Scan for the cell matching the given text and deliver its (x, y) coordinate at center. 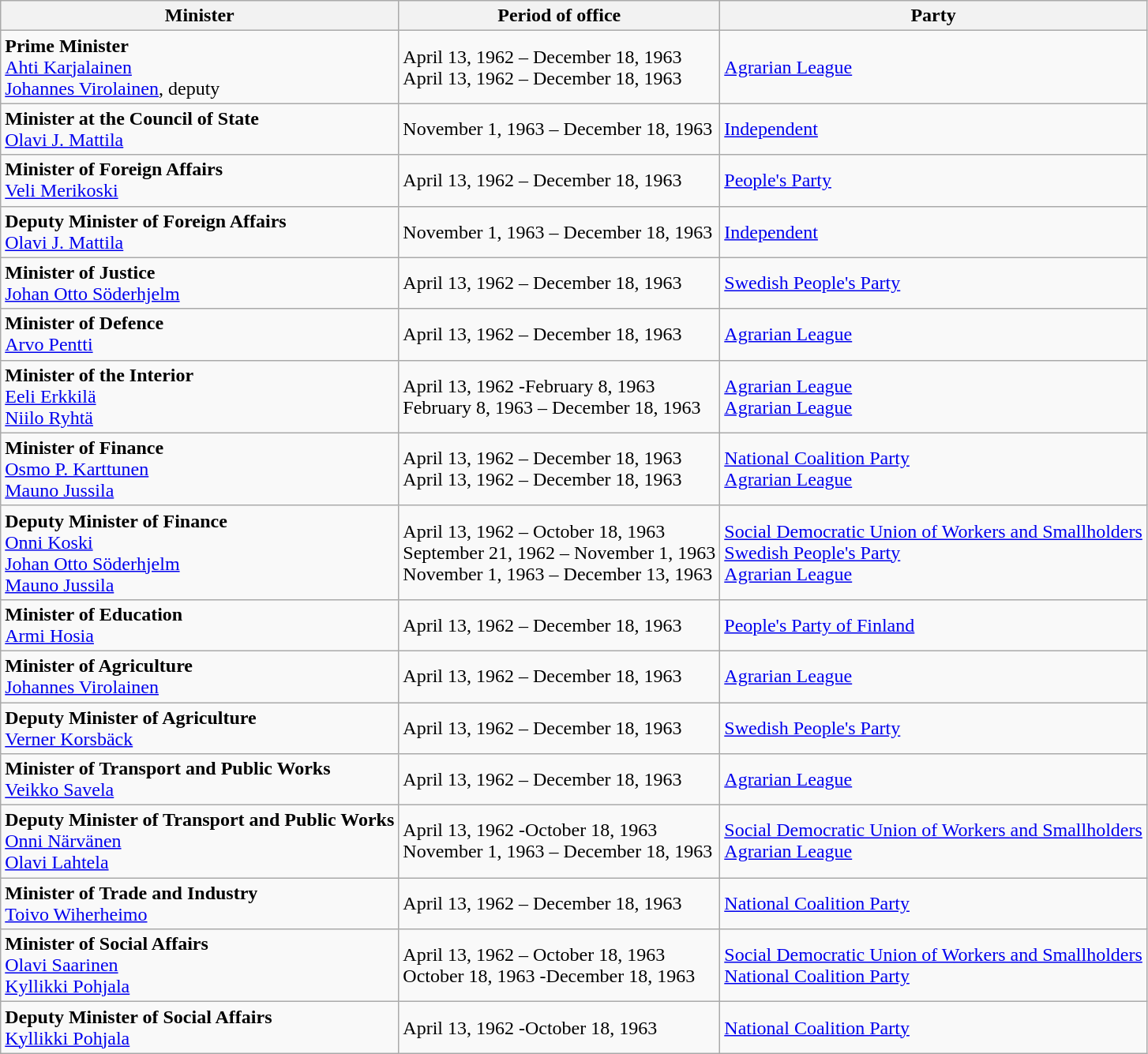
Agrarian LeagueAgrarian League (933, 396)
Social Democratic Union of Workers and SmallholdersSwedish People's PartyAgrarian League (933, 553)
April 13, 1962 -October 18, 1963 (559, 1028)
Social Democratic Union of Workers and SmallholdersNational Coalition Party (933, 966)
People's Party of Finland (933, 625)
Minister of JusticeJohan Otto Söderhjelm (200, 283)
Social Democratic Union of Workers and SmallholdersAgrarian League (933, 842)
Deputy Minister of AgricultureVerner Korsbäck (200, 728)
Minister of EducationArmi Hosia (200, 625)
Deputy Minister of Transport and Public WorksOnni NärvänenOlavi Lahtela (200, 842)
Minister at the Council of StateOlavi J. Mattila (200, 129)
April 13, 1962 – October 18, 1963September 21, 1962 – November 1, 1963November 1, 1963 – December 13, 1963 (559, 553)
Minister of DefenceArvo Pentti (200, 335)
Minister of Social AffairsOlavi SaarinenKyllikki Pohjala (200, 966)
Minister of AgricultureJohannes Virolainen (200, 676)
Minister of Trade and IndustryToivo Wiherheimo (200, 903)
Minister of Foreign Affairs Veli Merikoski (200, 180)
April 13, 1962 -February 8, 1963February 8, 1963 – December 18, 1963 (559, 396)
Minister of FinanceOsmo P. KarttunenMauno Jussila (200, 469)
Minister of the InteriorEeli ErkkiläNiilo Ryhtä (200, 396)
Deputy Minister of FinanceOnni KoskiJohan Otto SöderhjelmMauno Jussila (200, 553)
National Coalition Party Agrarian League (933, 469)
April 13, 1962 -October 18, 1963November 1, 1963 – December 18, 1963 (559, 842)
Minister (200, 16)
People's Party (933, 180)
Deputy Minister of Social AffairsKyllikki Pohjala (200, 1028)
April 13, 1962 – October 18, 1963October 18, 1963 -December 18, 1963 (559, 966)
Party (933, 16)
Deputy Minister of Foreign Affairs Olavi J. Mattila (200, 232)
Minister of Transport and Public WorksVeikko Savela (200, 780)
Period of office (559, 16)
Prime MinisterAhti KarjalainenJohannes Virolainen, deputy (200, 67)
